Return the (x, y) coordinate for the center point of the cell that contains the specified text.  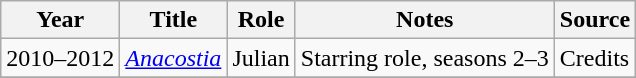
Julian (261, 58)
Anacostia (174, 58)
Source (594, 20)
Notes (424, 20)
Year (60, 20)
Role (261, 20)
Title (174, 20)
Credits (594, 58)
2010–2012 (60, 58)
Starring role, seasons 2–3 (424, 58)
